From the cell containing the given text, extract its center point as (X, Y) coordinate. 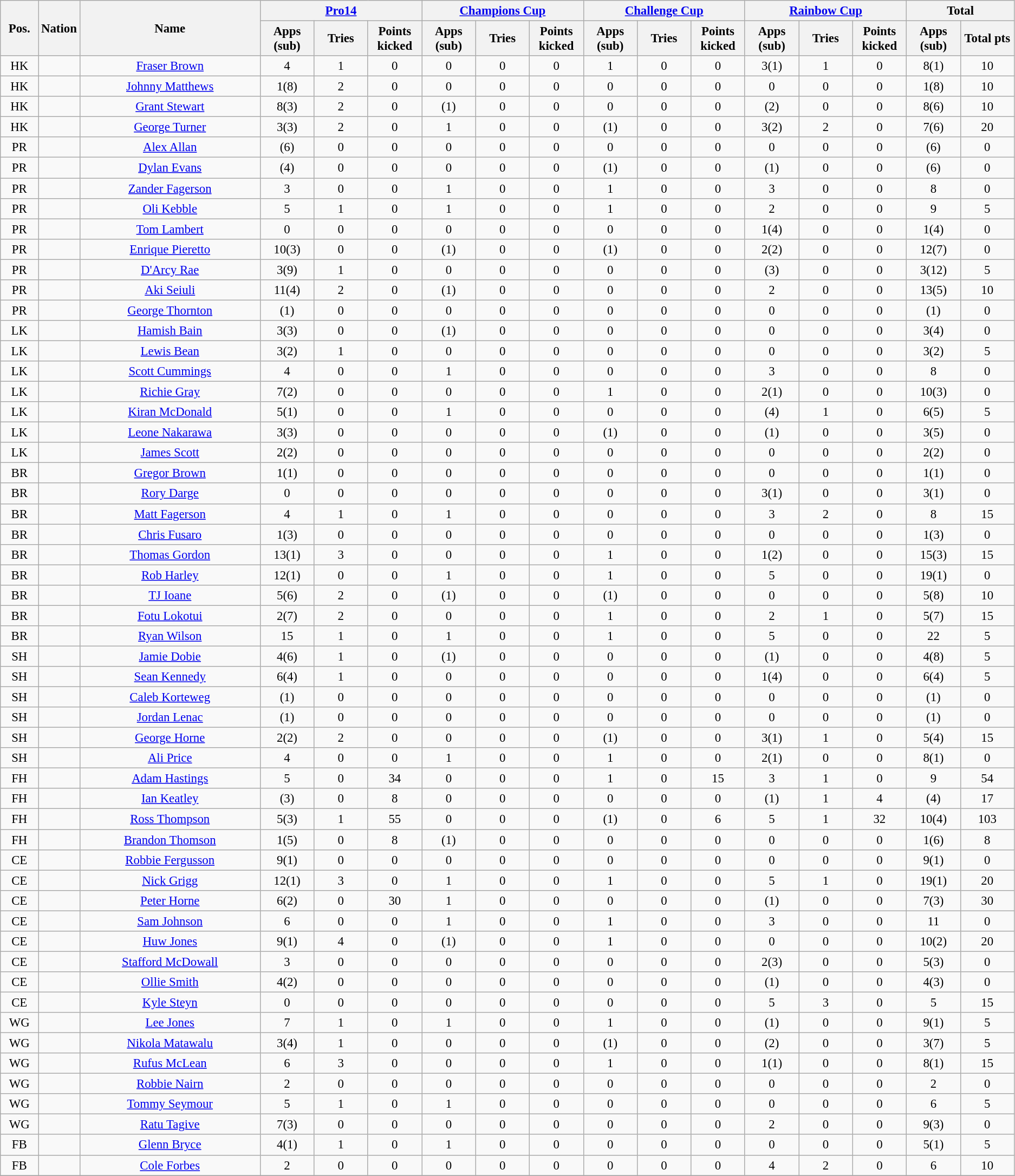
55 (395, 819)
Rufus McLean (170, 1063)
1(6) (934, 840)
13(5) (934, 290)
Adam Hastings (170, 779)
8(6) (934, 107)
Hamish Bain (170, 331)
Nick Grigg (170, 880)
Total (961, 11)
Ollie Smith (170, 982)
34 (395, 779)
Leone Nakarawa (170, 433)
Lewis Bean (170, 351)
Lee Jones (170, 1023)
Rob Harley (170, 575)
Chris Fusaro (170, 534)
7 (287, 1023)
Thomas Gordon (170, 554)
D'Arcy Rae (170, 270)
Rory Darge (170, 494)
Nation (59, 28)
Enrique Pieretto (170, 249)
Huw Jones (170, 942)
4(1) (287, 1145)
5(7) (934, 616)
6(2) (287, 900)
Sean Kennedy (170, 677)
James Scott (170, 453)
Sam Johnson (170, 921)
Zander Fagerson (170, 188)
Caleb Korteweg (170, 697)
Rainbow Cup (825, 11)
Tommy Seymour (170, 1104)
Richie Gray (170, 392)
54 (987, 779)
George Thornton (170, 310)
6(5) (934, 412)
Robbie Nairn (170, 1084)
1(2) (771, 554)
8(3) (287, 107)
3(7) (934, 1043)
Grant Stewart (170, 107)
15(3) (934, 554)
103 (987, 819)
Name (170, 28)
4(6) (287, 656)
5(4) (934, 738)
Gregor Brown (170, 473)
Pro14 (341, 11)
10(4) (934, 819)
George Turner (170, 127)
2(3) (771, 962)
Alex Allan (170, 148)
Ross Thompson (170, 819)
Jamie Dobie (170, 656)
5(6) (287, 596)
10(2) (934, 942)
Tom Lambert (170, 229)
11 (934, 921)
17 (987, 799)
32 (880, 819)
Jordan Lenac (170, 717)
Oli Kebble (170, 208)
3(9) (287, 270)
7(2) (287, 392)
Fraser Brown (170, 66)
Scott Cummings (170, 371)
4(8) (934, 656)
3(12) (934, 270)
Aki Seiuli (170, 290)
12(7) (934, 249)
Pos. (19, 28)
Glenn Bryce (170, 1145)
2(7) (287, 616)
3(5) (934, 433)
13(1) (287, 554)
22 (934, 636)
Cole Forbes (170, 1165)
George Horne (170, 738)
Kiran McDonald (170, 412)
7(6) (934, 127)
Brandon Thomson (170, 840)
Ali Price (170, 758)
Kyle Steyn (170, 1002)
Peter Horne (170, 900)
4(3) (934, 982)
9(3) (934, 1125)
5(8) (934, 596)
Stafford McDowall (170, 962)
Johnny Matthews (170, 87)
Ratu Tagive (170, 1125)
1(5) (287, 840)
11(4) (287, 290)
Matt Fagerson (170, 514)
Nikola Matawalu (170, 1043)
Fotu Lokotui (170, 616)
4(2) (287, 982)
Champions Cup (503, 11)
Ian Keatley (170, 799)
Robbie Fergusson (170, 860)
Ryan Wilson (170, 636)
TJ Ioane (170, 596)
Total pts (987, 39)
Challenge Cup (664, 11)
Dylan Evans (170, 168)
